Search for the cell housing the specified text and yield its [X, Y] center coordinate. 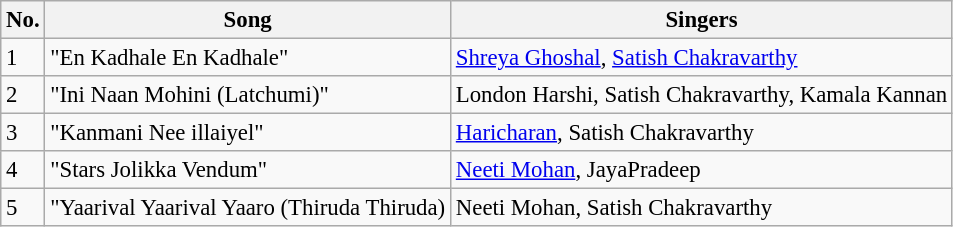
2 [23, 95]
London Harshi, Satish Chakravarthy, Kamala Kannan [702, 95]
"Ini Naan Mohini (Latchumi)" [248, 95]
Neeti Mohan, JayaPradeep [702, 170]
3 [23, 133]
4 [23, 170]
"En Kadhale En Kadhale" [248, 58]
Song [248, 20]
Haricharan, Satish Chakravarthy [702, 133]
1 [23, 58]
"Stars Jolikka Vendum" [248, 170]
Singers [702, 20]
Neeti Mohan, Satish Chakravarthy [702, 208]
"Yaarival Yaarival Yaaro (Thiruda Thiruda) [248, 208]
No. [23, 20]
"Kanmani Nee illaiyel" [248, 133]
Shreya Ghoshal, Satish Chakravarthy [702, 58]
5 [23, 208]
